Detect which cell encompasses the target text, then output its [X, Y] center coordinate. 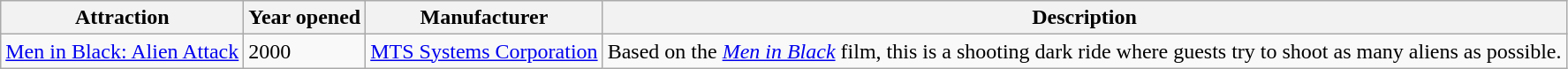
Based on the Men in Black film, this is a shooting dark ride where guests try to shoot as many aliens as possible. [1085, 51]
Attraction [122, 18]
Description [1085, 18]
2000 [305, 51]
Manufacturer [484, 18]
MTS Systems Corporation [484, 51]
Men in Black: Alien Attack [122, 51]
Year opened [305, 18]
